Pinpoint the cell where the given text exists, returning its [X, Y] midpoint coordinate. 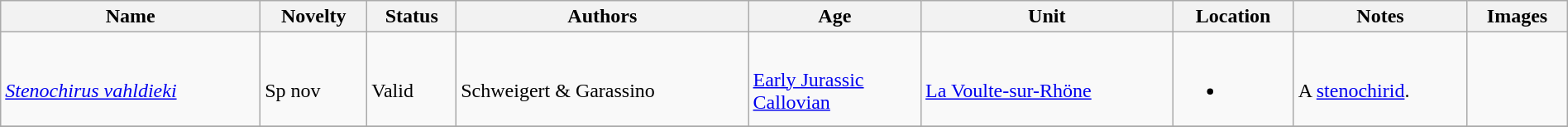
Status [412, 17]
Stenochirus vahldieki [131, 80]
Notes [1380, 17]
A stenochirid. [1380, 80]
Age [835, 17]
Authors [602, 17]
Location [1233, 17]
Novelty [314, 17]
La Voulte-sur-Rhöne [1047, 80]
Schweigert & Garassino [602, 80]
Valid [412, 80]
Images [1517, 17]
Unit [1047, 17]
Sp nov [314, 80]
Early JurassicCallovian [835, 80]
Name [131, 17]
